Pinpoint the cell where the given text exists, returning its [x, y] midpoint coordinate. 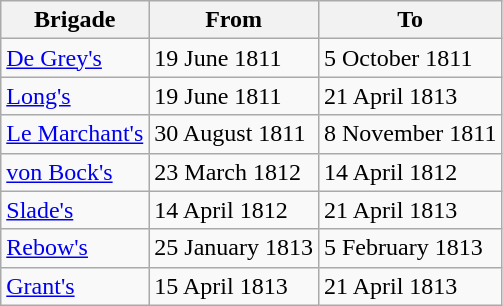
Slade's [75, 210]
From [234, 20]
15 April 1813 [234, 286]
Grant's [75, 286]
Le Marchant's [75, 134]
Rebow's [75, 248]
Long's [75, 96]
5 February 1813 [410, 248]
Brigade [75, 20]
5 October 1811 [410, 58]
30 August 1811 [234, 134]
23 March 1812 [234, 172]
25 January 1813 [234, 248]
von Bock's [75, 172]
De Grey's [75, 58]
To [410, 20]
8 November 1811 [410, 134]
